Extract the (X, Y) coordinate from the center of the cell holding the provided text.  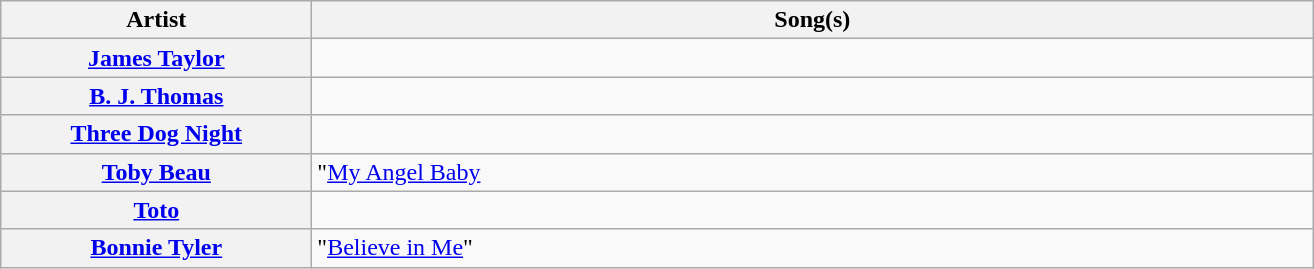
Song(s) (812, 20)
"Believe in Me" (812, 248)
James Taylor (156, 58)
Toby Beau (156, 172)
Artist (156, 20)
Toto (156, 210)
B. J. Thomas (156, 96)
"My Angel Baby (812, 172)
Three Dog Night (156, 134)
Bonnie Tyler (156, 248)
